Output the (x, y) coordinate of the center of the cell containing the given text.  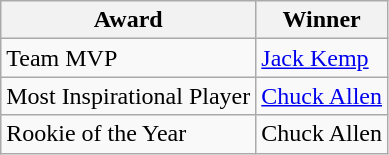
Winner (322, 20)
Most Inspirational Player (128, 96)
Team MVP (128, 58)
Rookie of the Year (128, 134)
Jack Kemp (322, 58)
Award (128, 20)
